Locate the cell with the specified text and output its (x, y) center coordinate. 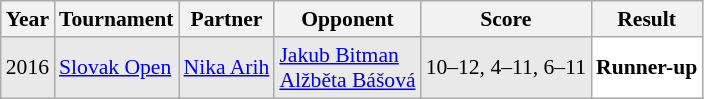
Jakub Bitman Alžběta Bášová (347, 68)
Result (646, 19)
10–12, 4–11, 6–11 (506, 68)
Year (28, 19)
Partner (227, 19)
2016 (28, 68)
Score (506, 19)
Nika Arih (227, 68)
Opponent (347, 19)
Slovak Open (116, 68)
Runner-up (646, 68)
Tournament (116, 19)
